Pinpoint the cell where the given text exists, returning its [X, Y] midpoint coordinate. 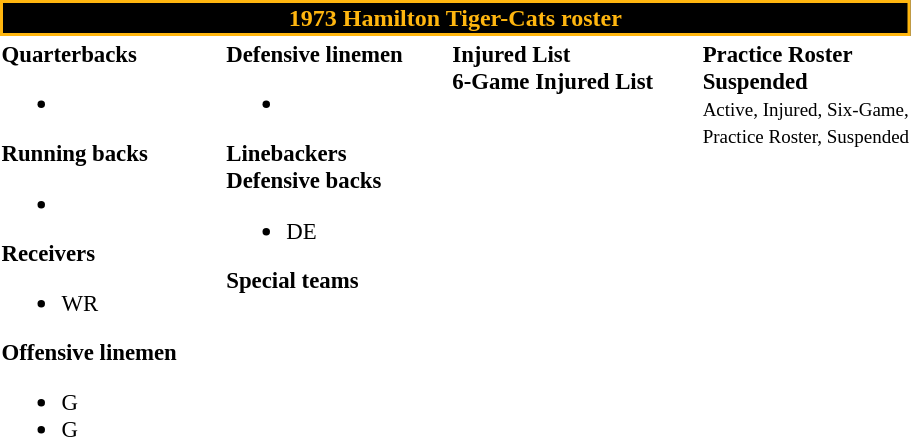
1973 Hamilton Tiger-Cats roster [456, 18]
